Find where the given text appears and provide that cell's center as [x, y] coordinate. 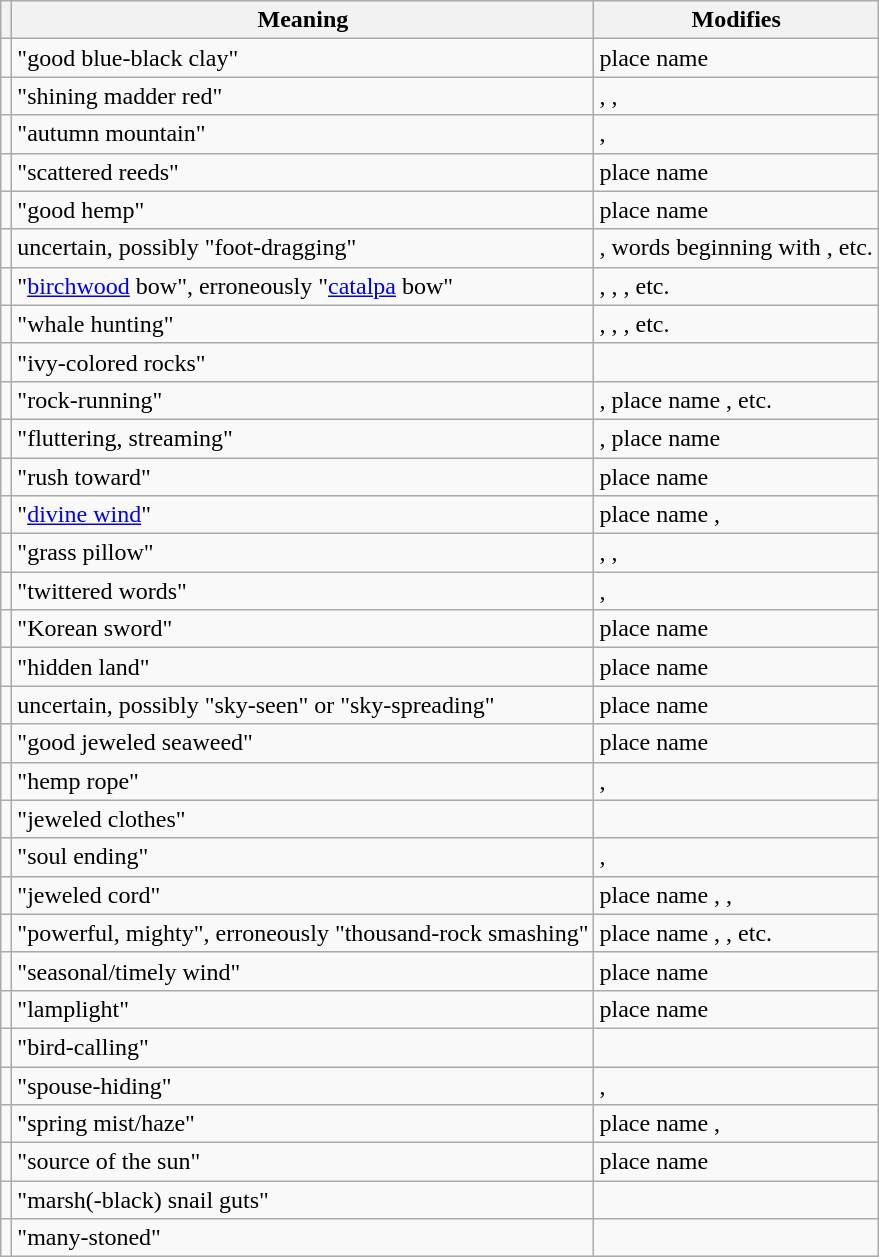
"powerful, mighty", erroneously "thousand-rock smashing" [303, 933]
, place name , etc. [736, 400]
"twittered words" [303, 591]
"good hemp" [303, 210]
"hemp rope" [303, 781]
, words beginning with , etc. [736, 248]
place name , , [736, 895]
"spouse-hiding" [303, 1085]
"rush toward" [303, 477]
"bird-calling" [303, 1047]
"soul ending" [303, 857]
"marsh(-black) snail guts" [303, 1200]
"many-stoned" [303, 1238]
uncertain, possibly "foot-dragging" [303, 248]
"ivy-colored rocks" [303, 362]
"source of the sun" [303, 1162]
"hidden land" [303, 667]
"Korean sword" [303, 629]
"rock-running" [303, 400]
"scattered reeds" [303, 172]
"lamplight" [303, 1009]
"grass pillow" [303, 553]
"jeweled clothes" [303, 819]
"shining madder red" [303, 96]
place name , , etc. [736, 933]
"good jeweled seaweed" [303, 743]
"jeweled cord" [303, 895]
"whale hunting" [303, 324]
"divine wind" [303, 515]
"seasonal/timely wind" [303, 971]
"fluttering, streaming" [303, 438]
Meaning [303, 20]
"autumn mountain" [303, 134]
"spring mist/haze" [303, 1124]
"good blue-black clay" [303, 58]
Modifies [736, 20]
uncertain, possibly "sky-seen" or "sky-spreading" [303, 705]
"birchwood bow", erroneously "catalpa bow" [303, 286]
, place name [736, 438]
